Scan for the cell matching the given text and deliver its [X, Y] coordinate at center. 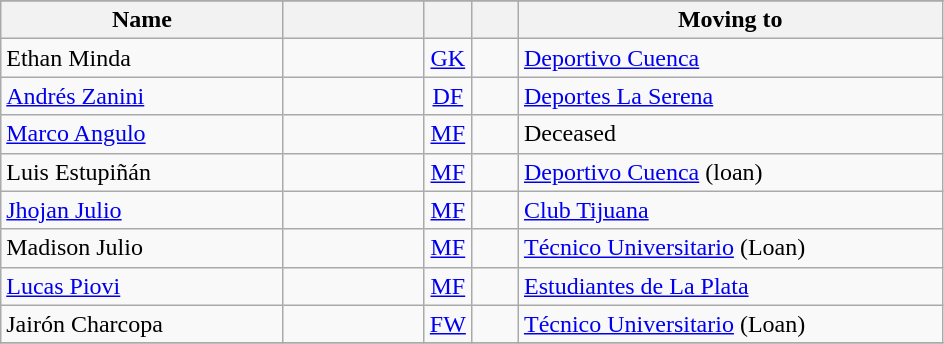
Andrés Zanini [142, 96]
Deportivo Cuenca (loan) [730, 172]
Lucas Piovi [142, 286]
FW [448, 324]
Madison Julio [142, 248]
Jairón Charcopa [142, 324]
Moving to [730, 20]
Name [142, 20]
Jhojan Julio [142, 210]
Luis Estupiñán [142, 172]
Estudiantes de La Plata [730, 286]
Deceased [730, 134]
GK [448, 58]
Ethan Minda [142, 58]
Club Tijuana [730, 210]
Marco Angulo [142, 134]
DF [448, 96]
Deportivo Cuenca [730, 58]
Deportes La Serena [730, 96]
